For the text-containing cell, return its midpoint in [x, y] coordinate format. 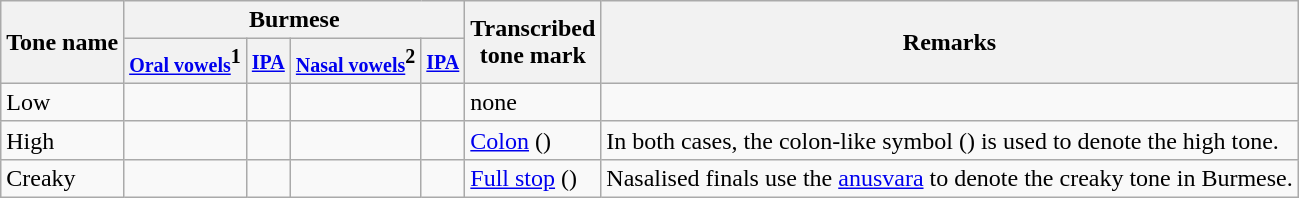
Low [62, 102]
Burmese [294, 20]
High [62, 140]
Full stop () [533, 178]
Transcribedtone mark [533, 42]
Nasal vowels2 [355, 62]
Colon () [533, 140]
Oral vowels1 [186, 62]
none [533, 102]
Nasalised finals use the anusvara to denote the creaky tone in Burmese. [950, 178]
In both cases, the colon-like symbol () is used to denote the high tone. [950, 140]
Tone name [62, 42]
Creaky [62, 178]
Remarks [950, 42]
